Return the [x, y] coordinate for the center point of the cell that contains the specified text.  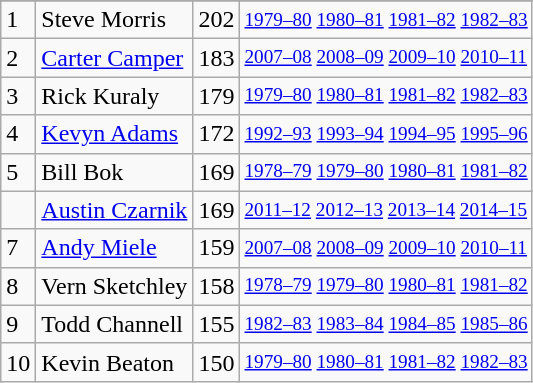
183 [216, 58]
10 [18, 362]
155 [216, 324]
Kevyn Adams [114, 134]
7 [18, 248]
Steve Morris [114, 20]
150 [216, 362]
Andy Miele [114, 248]
2 [18, 58]
Rick Kuraly [114, 96]
8 [18, 286]
2011–12 2012–13 2013–14 2014–15 [386, 210]
1982–83 1983–84 1984–85 1985–86 [386, 324]
158 [216, 286]
4 [18, 134]
Kevin Beaton [114, 362]
179 [216, 96]
Bill Bok [114, 172]
202 [216, 20]
Carter Camper [114, 58]
1992–93 1993–94 1994–95 1995–96 [386, 134]
Todd Channell [114, 324]
9 [18, 324]
Vern Sketchley [114, 286]
3 [18, 96]
159 [216, 248]
1 [18, 20]
Austin Czarnik [114, 210]
172 [216, 134]
5 [18, 172]
